Extract the (X, Y) coordinate from the center of the cell holding the provided text.  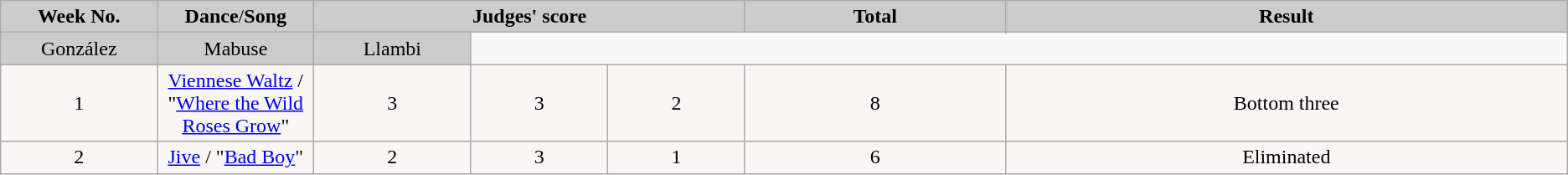
Jive / "Bad Boy" (236, 157)
Mabuse (236, 49)
Dance/Song (236, 17)
Bottom three (1287, 103)
Viennese Waltz / "Where the Wild Roses Grow" (236, 103)
Judges' score (529, 17)
8 (874, 103)
Total (874, 17)
González (79, 49)
6 (874, 157)
Eliminated (1287, 157)
Result (1287, 17)
Week No. (79, 17)
Llambi (392, 49)
